Scan for the cell matching the given text and deliver its [x, y] coordinate at center. 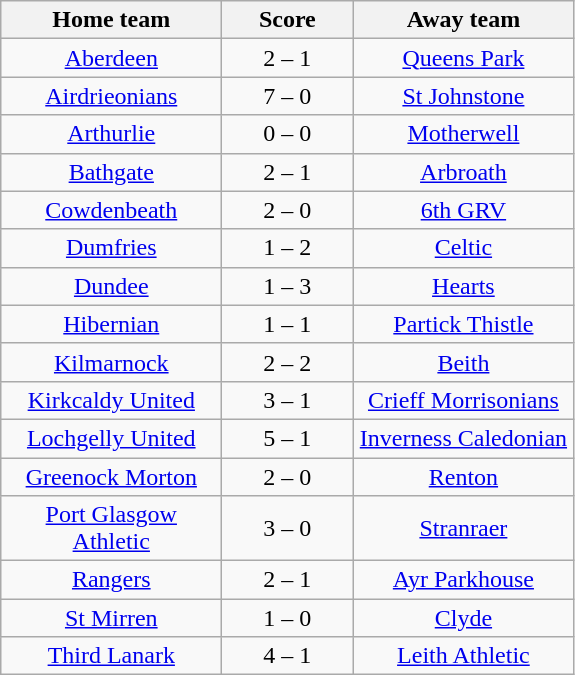
Airdrieonians [112, 96]
Crieff Morrisonians [464, 400]
Rangers [112, 580]
Arthurlie [112, 134]
Kirkcaldy United [112, 400]
5 – 1 [288, 438]
1 – 1 [288, 324]
Inverness Caledonian [464, 438]
Celtic [464, 248]
Greenock Morton [112, 477]
3 – 1 [288, 400]
4 – 1 [288, 656]
Cowdenbeath [112, 210]
Dumfries [112, 248]
7 – 0 [288, 96]
Arbroath [464, 172]
Third Lanark [112, 656]
Leith Athletic [464, 656]
2 – 2 [288, 362]
0 – 0 [288, 134]
Score [288, 20]
Kilmarnock [112, 362]
St Johnstone [464, 96]
3 – 0 [288, 528]
Queens Park [464, 58]
Motherwell [464, 134]
Ayr Parkhouse [464, 580]
Stranraer [464, 528]
Away team [464, 20]
Lochgelly United [112, 438]
1 – 2 [288, 248]
6th GRV [464, 210]
St Mirren [112, 618]
1 – 3 [288, 286]
Beith [464, 362]
Port Glasgow Athletic [112, 528]
Hearts [464, 286]
Partick Thistle [464, 324]
Renton [464, 477]
Aberdeen [112, 58]
1 – 0 [288, 618]
Clyde [464, 618]
Dundee [112, 286]
Bathgate [112, 172]
Home team [112, 20]
Hibernian [112, 324]
